Output the (x, y) coordinate of the center of the cell containing the given text.  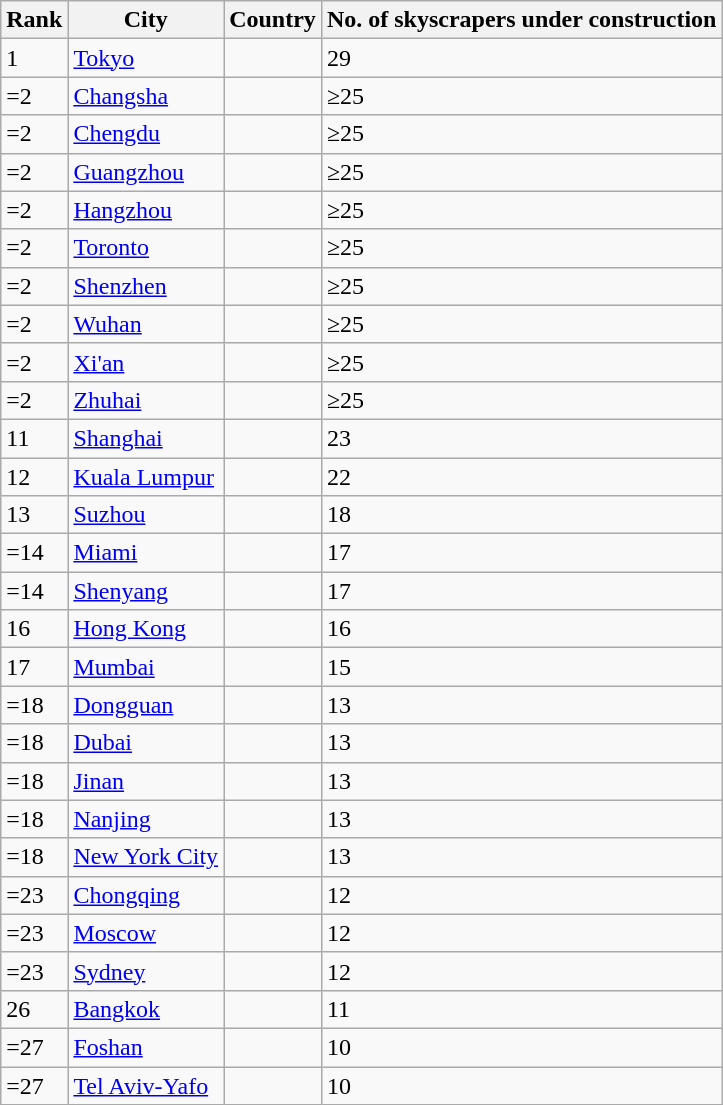
26 (34, 1009)
Tel Aviv-Yafo (146, 1085)
Shanghai (146, 438)
Country (273, 20)
Changsha (146, 96)
Moscow (146, 933)
Zhuhai (146, 400)
Chengdu (146, 134)
Rank (34, 20)
Suzhou (146, 515)
Chongqing (146, 895)
Dongguan (146, 705)
Mumbai (146, 667)
Sydney (146, 971)
Miami (146, 553)
18 (522, 515)
Shenyang (146, 591)
Foshan (146, 1047)
City (146, 20)
Nanjing (146, 819)
29 (522, 58)
1 (34, 58)
Toronto (146, 248)
Shenzhen (146, 286)
22 (522, 477)
Hong Kong (146, 629)
Xi'an (146, 362)
Wuhan (146, 324)
Jinan (146, 781)
23 (522, 438)
Tokyo (146, 58)
Guangzhou (146, 172)
Bangkok (146, 1009)
Hangzhou (146, 210)
New York City (146, 857)
No. of skyscrapers under construction (522, 20)
15 (522, 667)
Kuala Lumpur (146, 477)
Dubai (146, 743)
